Search for the cell housing the specified text and yield its [X, Y] center coordinate. 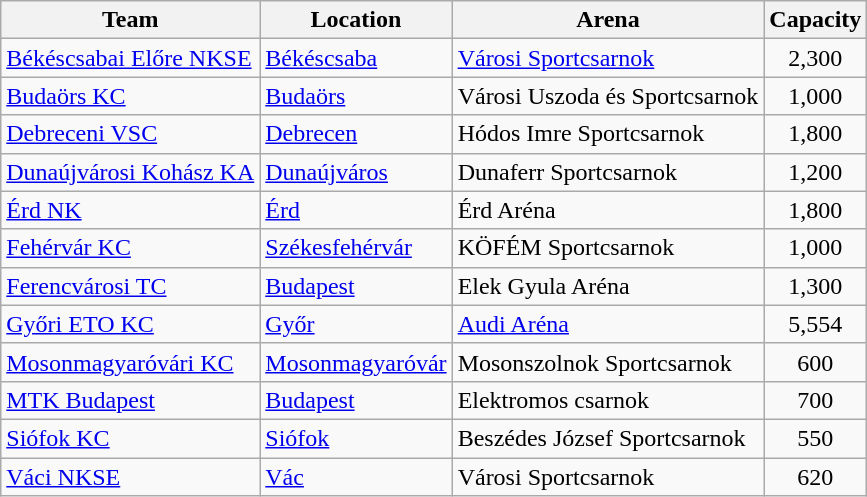
Vác [356, 477]
Team [130, 20]
Dunaújváros [356, 172]
Győr [356, 324]
Városi Uszoda és Sportcsarnok [608, 96]
2,300 [816, 58]
Fehérvár KC [130, 248]
Arena [608, 20]
Mosonszolnok Sportcsarnok [608, 362]
700 [816, 400]
Elektromos csarnok [608, 400]
Békéscsabai Előre NKSE [130, 58]
Debreceni VSC [130, 134]
Siófok KC [130, 438]
Capacity [816, 20]
Dunaferr Sportcsarnok [608, 172]
Mosonmagyaróvár [356, 362]
Hódos Imre Sportcsarnok [608, 134]
Location [356, 20]
MTK Budapest [130, 400]
Váci NKSE [130, 477]
Debrecen [356, 134]
Ferencvárosi TC [130, 286]
KÖFÉM Sportcsarnok [608, 248]
Érd [356, 210]
Dunaújvárosi Kohász KA [130, 172]
550 [816, 438]
1,300 [816, 286]
Székesfehérvár [356, 248]
Beszédes József Sportcsarnok [608, 438]
600 [816, 362]
Érd NK [130, 210]
Érd Aréna [608, 210]
Budaörs [356, 96]
5,554 [816, 324]
Siófok [356, 438]
620 [816, 477]
Mosonmagyaróvári KC [130, 362]
Audi Aréna [608, 324]
Budaörs KC [130, 96]
1,200 [816, 172]
Elek Gyula Aréna [608, 286]
Győri ETO KC [130, 324]
Békéscsaba [356, 58]
